Provide the [x, y] coordinate of the cell's center where the given text is located.  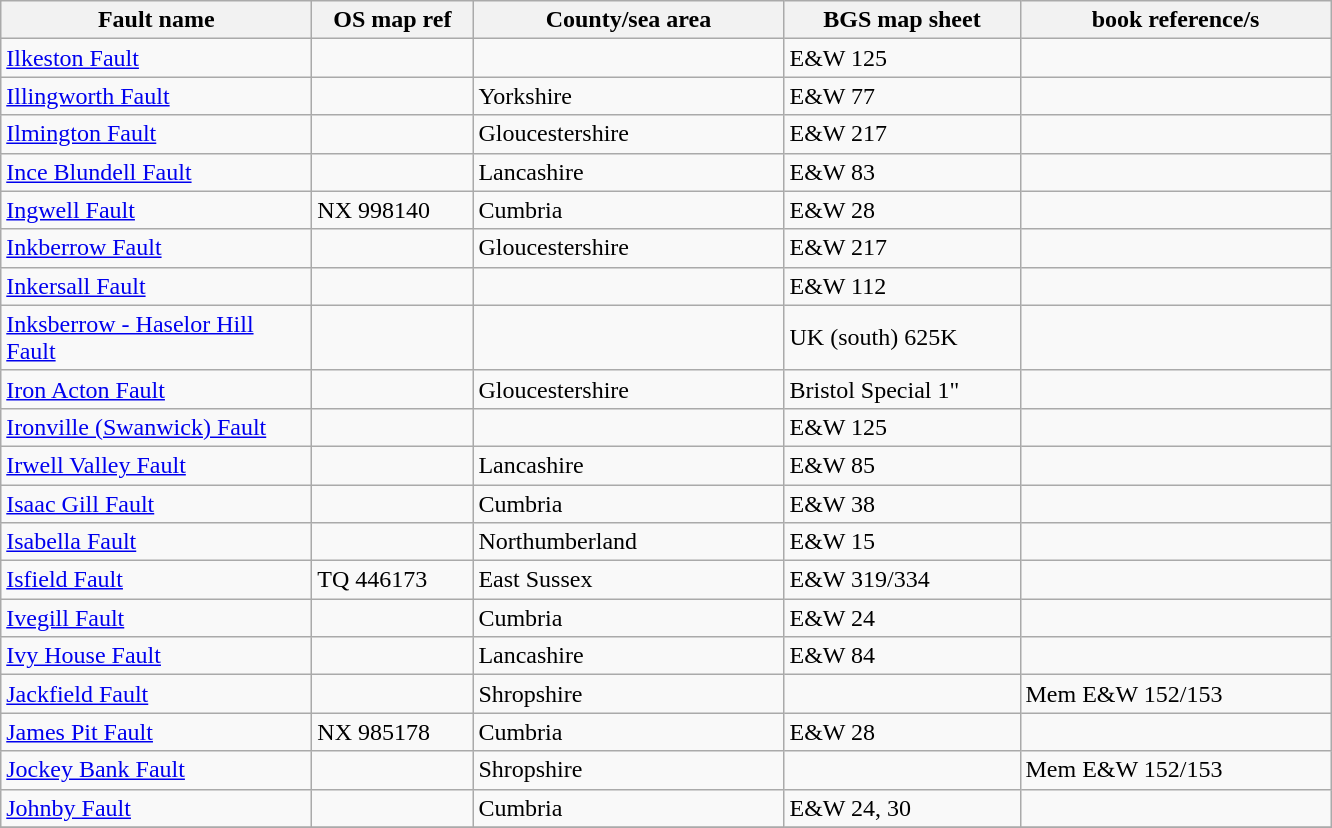
Iron Acton Fault [156, 389]
E&W 85 [902, 465]
Inksberrow - Haselor Hill Fault [156, 338]
TQ 446173 [392, 580]
Yorkshire [628, 96]
Inkersall Fault [156, 286]
Jockey Bank Fault [156, 770]
Johnby Fault [156, 808]
E&W 77 [902, 96]
OS map ref [392, 20]
Ince Blundell Fault [156, 172]
E&W 38 [902, 503]
Ilmington Fault [156, 134]
Isfield Fault [156, 580]
E&W 24 [902, 618]
Ironville (Swanwick) Fault [156, 427]
Illingworth Fault [156, 96]
County/sea area [628, 20]
East Sussex [628, 580]
E&W 319/334 [902, 580]
E&W 112 [902, 286]
E&W 84 [902, 656]
E&W 24, 30 [902, 808]
E&W 83 [902, 172]
Ivegill Fault [156, 618]
NX 985178 [392, 732]
book reference/s [1176, 20]
Northumberland [628, 542]
BGS map sheet [902, 20]
Isabella Fault [156, 542]
Isaac Gill Fault [156, 503]
Ilkeston Fault [156, 58]
Ivy House Fault [156, 656]
Irwell Valley Fault [156, 465]
UK (south) 625K [902, 338]
Fault name [156, 20]
Jackfield Fault [156, 694]
Ingwell Fault [156, 210]
Inkberrow Fault [156, 248]
NX 998140 [392, 210]
E&W 15 [902, 542]
James Pit Fault [156, 732]
Bristol Special 1" [902, 389]
